For the text-containing cell, return its midpoint in (X, Y) coordinate format. 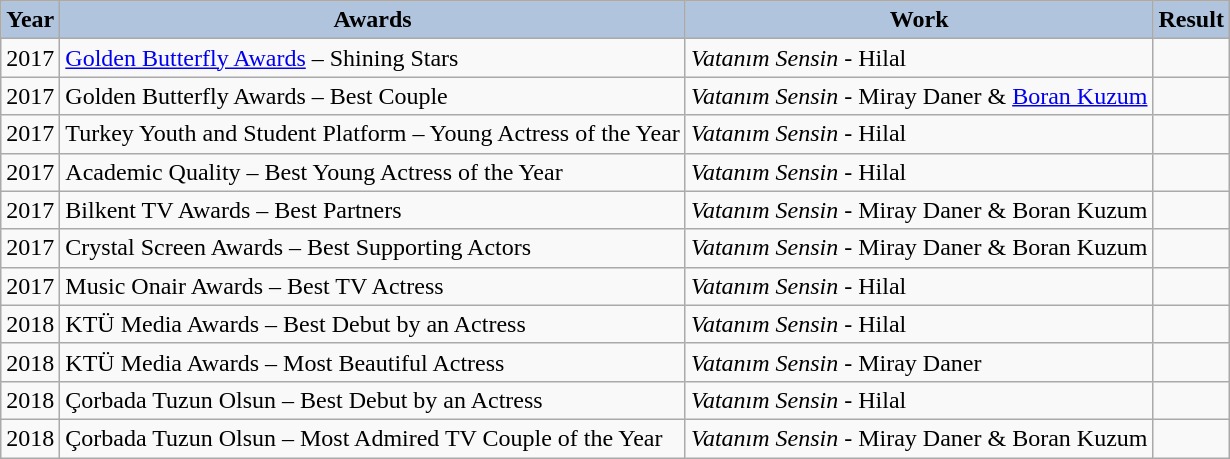
Golden Butterfly Awards – Shining Stars (373, 58)
Academic Quality – Best Young Actress of the Year (373, 172)
Turkey Youth and Student Platform – Young Actress of the Year (373, 134)
Work (919, 20)
Vatanım Sensin - Miray Daner (919, 362)
Golden Butterfly Awards – Best Couple (373, 96)
Result (1191, 20)
Music Onair Awards – Best TV Actress (373, 286)
Awards (373, 20)
KTÜ Media Awards – Best Debut by an Actress (373, 324)
Year (30, 20)
Bilkent TV Awards – Best Partners (373, 210)
Çorbada Tuzun Olsun – Best Debut by an Actress (373, 400)
KTÜ Media Awards – Most Beautiful Actress (373, 362)
Çorbada Tuzun Olsun – Most Admired TV Couple of the Year (373, 438)
Crystal Screen Awards – Best Supporting Actors (373, 248)
